Locate the cell with the specified text and output its (x, y) center coordinate. 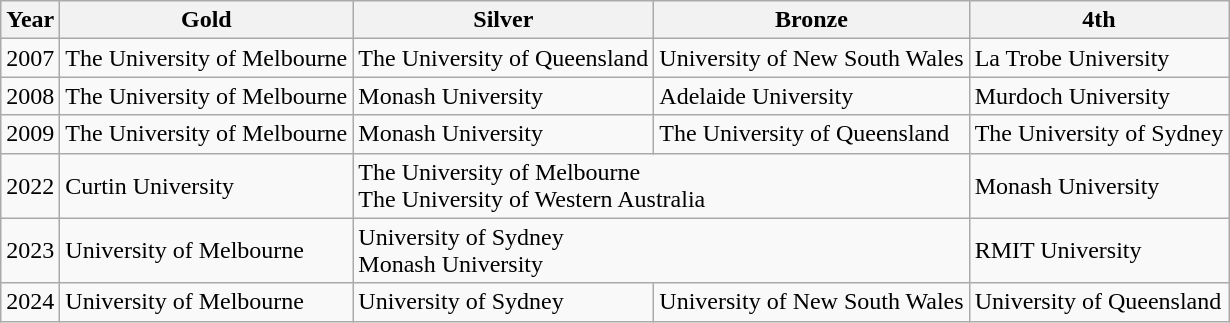
2008 (30, 96)
The University of Sydney (1099, 134)
The University of Melbourne The University of Western Australia (661, 186)
Murdoch University (1099, 96)
2007 (30, 58)
4th (1099, 20)
Year (30, 20)
Curtin University (206, 186)
University of Queensland (1099, 302)
Gold (206, 20)
2022 (30, 186)
University of Sydney (504, 302)
2024 (30, 302)
Bronze (812, 20)
2023 (30, 250)
Adelaide University (812, 96)
2009 (30, 134)
RMIT University (1099, 250)
University of SydneyMonash University (661, 250)
La Trobe University (1099, 58)
Silver (504, 20)
